Find where the given text appears and provide that cell's center as (X, Y) coordinate. 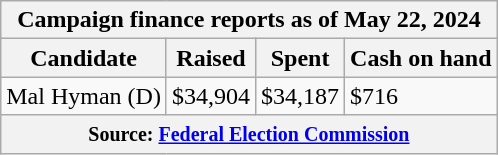
$34,904 (210, 96)
$716 (421, 96)
Raised (210, 58)
Mal Hyman (D) (84, 96)
Source: Federal Election Commission (249, 134)
$34,187 (300, 96)
Candidate (84, 58)
Spent (300, 58)
Campaign finance reports as of May 22, 2024 (249, 20)
Cash on hand (421, 58)
